Detect which cell encompasses the target text, then output its (X, Y) center coordinate. 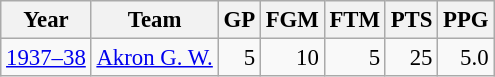
5.0 (466, 58)
25 (411, 58)
10 (292, 58)
PPG (466, 20)
GP (239, 20)
FTM (354, 20)
Year (46, 20)
1937–38 (46, 58)
Akron G. W. (154, 58)
PTS (411, 20)
FGM (292, 20)
Team (154, 20)
